Find where the given text appears and provide that cell's center as (X, Y) coordinate. 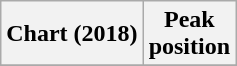
Peakposition (189, 34)
Chart (2018) (72, 34)
